Extract the (X, Y) coordinate from the center of the cell holding the provided text.  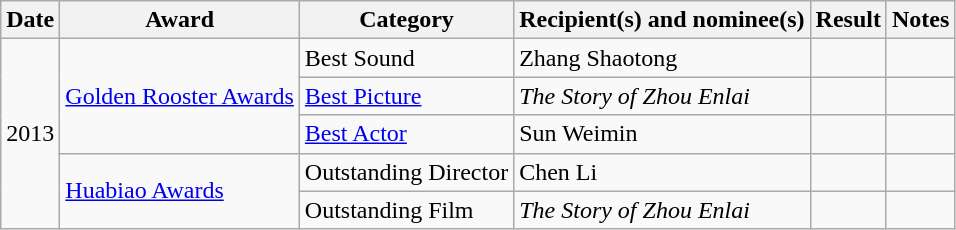
Chen Li (662, 172)
Huabiao Awards (180, 191)
2013 (30, 134)
Golden Rooster Awards (180, 96)
Best Actor (406, 134)
Outstanding Director (406, 172)
Best Sound (406, 58)
Best Picture (406, 96)
Category (406, 20)
Date (30, 20)
Zhang Shaotong (662, 58)
Outstanding Film (406, 210)
Award (180, 20)
Sun Weimin (662, 134)
Result (848, 20)
Notes (920, 20)
Recipient(s) and nominee(s) (662, 20)
